Output the (x, y) coordinate of the center of the cell containing the given text.  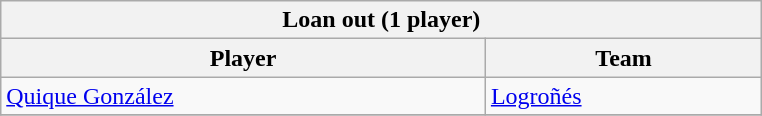
Loan out (1 player) (382, 20)
Quique González (244, 96)
Player (244, 58)
Logroñés (623, 96)
Team (623, 58)
